Search for the cell housing the specified text and yield its (x, y) center coordinate. 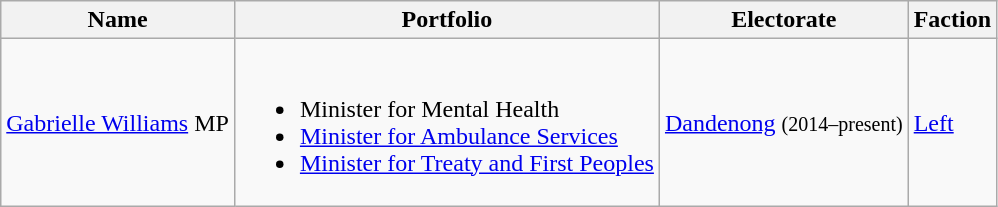
Portfolio (446, 20)
Dandenong (2014–present) (784, 122)
Left (952, 122)
Faction (952, 20)
Electorate (784, 20)
Gabrielle Williams MP (118, 122)
Minister for Mental HealthMinister for Ambulance ServicesMinister for Treaty and First Peoples (446, 122)
Name (118, 20)
